Return (x, y) of the center of cell containing provided text 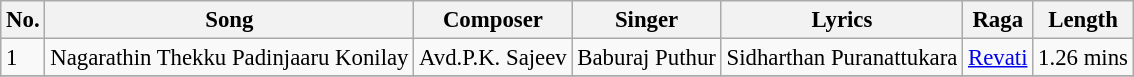
Length (1083, 20)
Nagarathin Thekku Padinjaaru Konilay (230, 58)
Revati (998, 58)
Avd.P.K. Sajeev (493, 58)
Composer (493, 20)
1.26 mins (1083, 58)
Raga (998, 20)
Lyrics (842, 20)
Song (230, 20)
No. (23, 20)
1 (23, 58)
Baburaj Puthur (646, 58)
Sidharthan Puranattukara (842, 58)
Singer (646, 20)
